Scan for the cell matching the given text and deliver its (X, Y) coordinate at center. 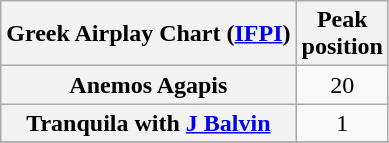
Anemos Agapis (148, 85)
Peakposition (342, 34)
20 (342, 85)
1 (342, 123)
Tranquila with J Balvin (148, 123)
Greek Airplay Chart (IFPI) (148, 34)
